Extract the (X, Y) coordinate from the center of the cell holding the provided text.  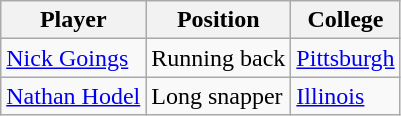
Long snapper (218, 96)
Nick Goings (74, 58)
Illinois (346, 96)
Pittsburgh (346, 58)
Running back (218, 58)
College (346, 20)
Player (74, 20)
Nathan Hodel (74, 96)
Position (218, 20)
